Return the (x, y) coordinate for the center point of the cell that contains the specified text.  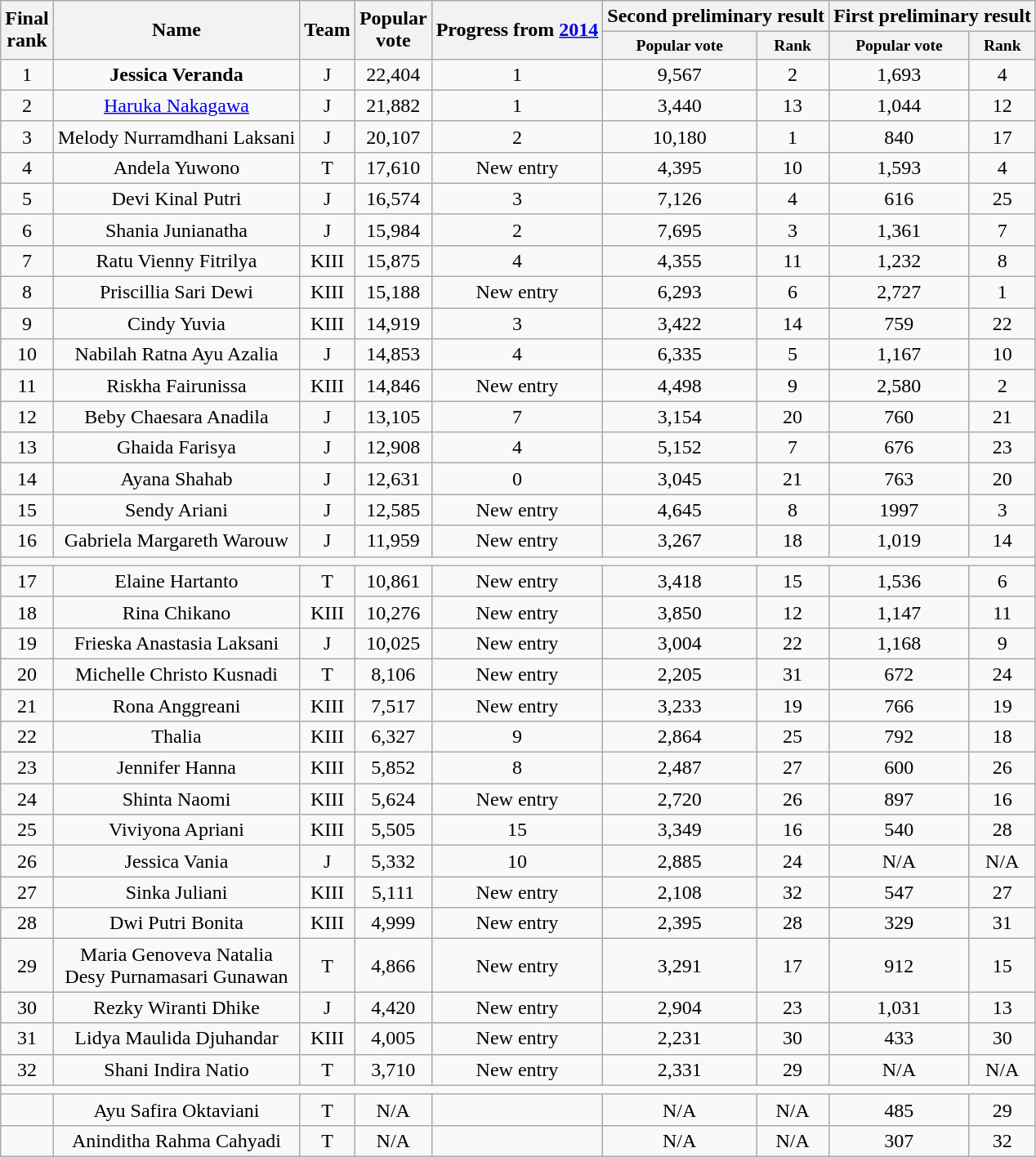
21,882 (393, 105)
Rezky Wiranti Dhike (176, 1007)
1,693 (899, 74)
6,335 (680, 355)
10,276 (393, 612)
Sendy Ariani (176, 510)
4,645 (680, 510)
4,866 (393, 966)
Team (328, 29)
1997 (899, 510)
Rina Chikano (176, 612)
1,168 (899, 643)
16,574 (393, 199)
4,420 (393, 1007)
14,853 (393, 355)
Ratu Vienny Fitrilya (176, 261)
2,864 (680, 736)
2,580 (899, 386)
Jennifer Hanna (176, 768)
0 (517, 479)
759 (899, 324)
760 (899, 417)
433 (899, 1039)
Lidya Maulida Djuhandar (176, 1039)
1,019 (899, 541)
20,107 (393, 136)
1,147 (899, 612)
Elaine Hartanto (176, 581)
4,999 (393, 923)
4,498 (680, 386)
Ghaida Farisya (176, 448)
5,332 (393, 861)
1,536 (899, 581)
13,105 (393, 417)
1,031 (899, 1007)
10,180 (680, 136)
616 (899, 199)
2,205 (680, 674)
2,331 (680, 1070)
2,885 (680, 861)
22,404 (393, 74)
3,418 (680, 581)
672 (899, 674)
10,025 (393, 643)
3,291 (680, 966)
3,710 (393, 1070)
792 (899, 736)
3,349 (680, 830)
Dwi Putri Bonita (176, 923)
329 (899, 923)
Viviyona Apriani (176, 830)
6,327 (393, 736)
Thalia (176, 736)
Gabriela Margareth Warouw (176, 541)
2,904 (680, 1007)
Devi Kinal Putri (176, 199)
3,154 (680, 417)
Popularvote (393, 29)
9,567 (680, 74)
15,875 (393, 261)
5,152 (680, 448)
2,395 (680, 923)
Shinta Naomi (176, 799)
5,624 (393, 799)
Michelle Christo Kusnadi (176, 674)
17,610 (393, 168)
Riskha Fairunissa (176, 386)
Melody Nurramdhani Laksani (176, 136)
Haruka Nakagawa (176, 105)
12,908 (393, 448)
Second preliminary result (716, 16)
Aninditha Rahma Cahyadi (176, 1141)
3,422 (680, 324)
840 (899, 136)
766 (899, 705)
8,106 (393, 674)
Jessica Vania (176, 861)
Frieska Anastasia Laksani (176, 643)
2,727 (899, 293)
12,631 (393, 479)
2,108 (680, 892)
11,959 (393, 541)
3,233 (680, 705)
7,126 (680, 199)
4,355 (680, 261)
Beby Chaesara Anadila (176, 417)
3,004 (680, 643)
10,861 (393, 581)
Maria Genoveva NataliaDesy Purnamasari Gunawan (176, 966)
Ayana Shahab (176, 479)
14,919 (393, 324)
1,167 (899, 355)
Sinka Juliani (176, 892)
547 (899, 892)
897 (899, 799)
540 (899, 830)
763 (899, 479)
4,395 (680, 168)
5,111 (393, 892)
Nabilah Ratna Ayu Azalia (176, 355)
6,293 (680, 293)
Cindy Yuvia (176, 324)
1,361 (899, 230)
Rona Anggreani (176, 705)
Jessica Veranda (176, 74)
Progress from 2014 (517, 29)
Finalrank (27, 29)
Priscillia Sari Dewi (176, 293)
Andela Yuwono (176, 168)
3,045 (680, 479)
5,505 (393, 830)
7,695 (680, 230)
15,984 (393, 230)
Shania Junianatha (176, 230)
5,852 (393, 768)
2,720 (680, 799)
1,044 (899, 105)
912 (899, 966)
2,231 (680, 1039)
3,850 (680, 612)
3,267 (680, 541)
Name (176, 29)
Ayu Safira Oktaviani (176, 1110)
15,188 (393, 293)
600 (899, 768)
Shani Indira Natio (176, 1070)
First preliminary result (933, 16)
3,440 (680, 105)
7,517 (393, 705)
1,593 (899, 168)
4,005 (393, 1039)
12,585 (393, 510)
1,232 (899, 261)
2,487 (680, 768)
676 (899, 448)
307 (899, 1141)
14,846 (393, 386)
485 (899, 1110)
